Find where the given text appears and provide that cell's center as (X, Y) coordinate. 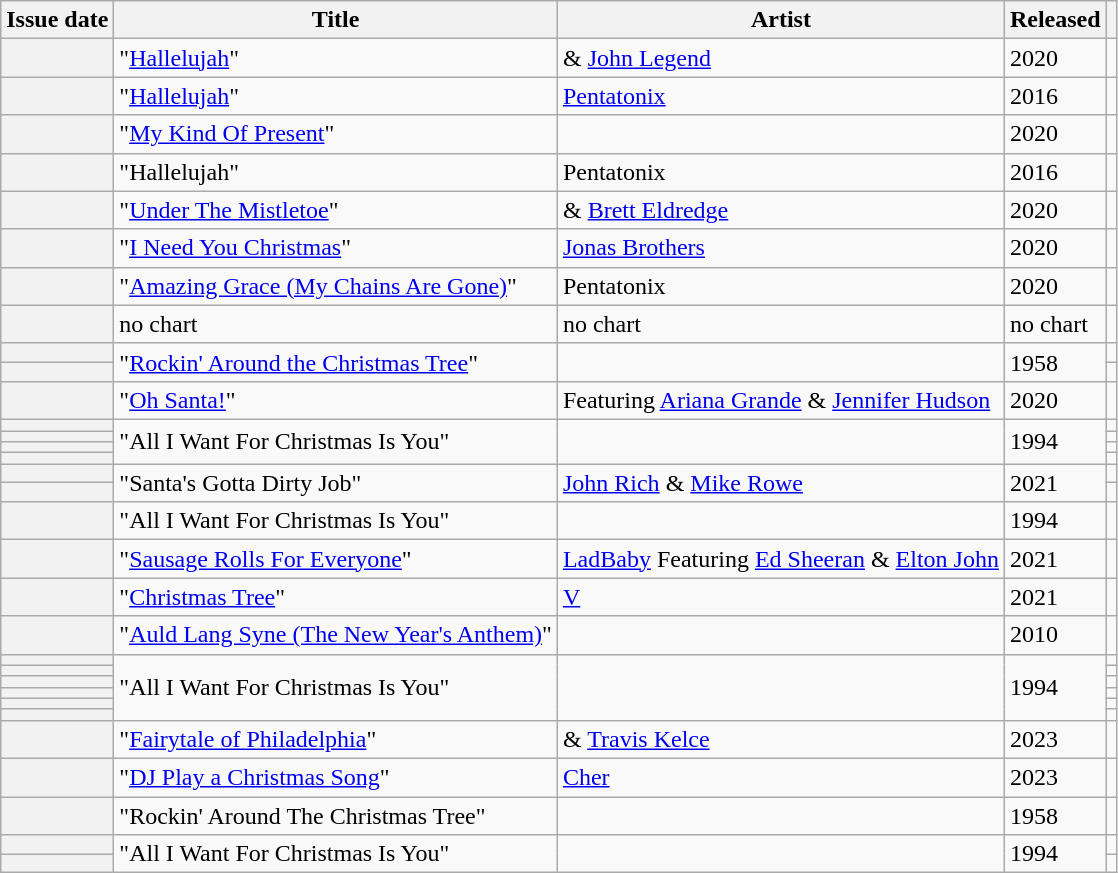
V (780, 597)
Artist (780, 20)
"DJ Play a Christmas Song" (336, 777)
& Travis Kelce (780, 739)
& Brett Eldredge (780, 210)
"Rockin' Around The Christmas Tree" (336, 815)
"Oh Santa!" (336, 400)
"Christmas Tree" (336, 597)
"Amazing Grace (My Chains Are Gone)" (336, 286)
John Rich & Mike Rowe (780, 483)
"Sausage Rolls For Everyone" (336, 559)
2010 (1055, 635)
"Rockin' Around the Christmas Tree" (336, 362)
"Fairytale of Philadelphia" (336, 739)
Featuring Ariana Grande & Jennifer Hudson (780, 400)
"Under The Mistletoe" (336, 210)
Released (1055, 20)
"I Need You Christmas" (336, 248)
LadBaby Featuring Ed Sheeran & Elton John (780, 559)
Jonas Brothers (780, 248)
Title (336, 20)
"Auld Lang Syne (The New Year's Anthem)" (336, 635)
Cher (780, 777)
"Santa's Gotta Dirty Job" (336, 483)
"My Kind Of Present" (336, 134)
& John Legend (780, 58)
Issue date (58, 20)
